Detect which cell encompasses the target text, then output its (x, y) center coordinate. 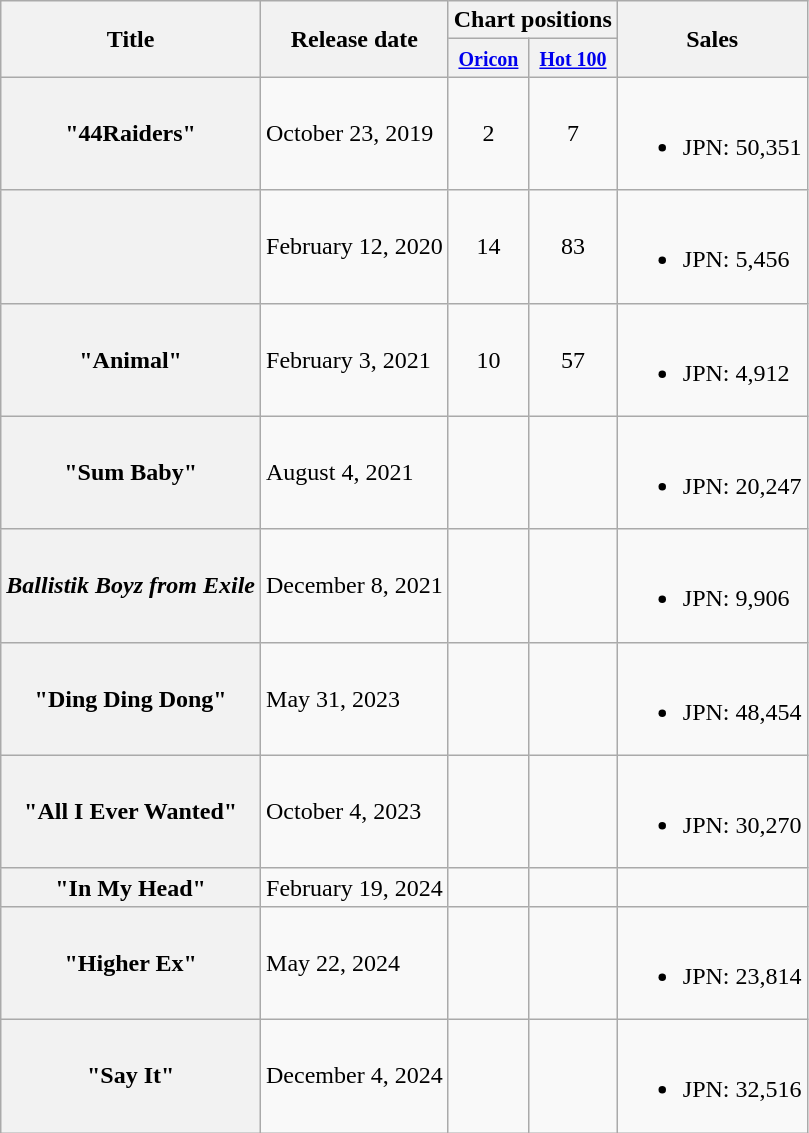
December 4, 2024 (355, 1076)
JPN: 32,516 (712, 1076)
February 19, 2024 (355, 887)
"Say It" (131, 1076)
JPN: 4,912 (712, 360)
Sales (712, 39)
Title (131, 39)
JPN: 50,351 (712, 134)
Hot 100 (574, 58)
"44Raiders" (131, 134)
"Sum Baby" (131, 472)
February 3, 2021 (355, 360)
JPN: 48,454 (712, 698)
57 (574, 360)
August 4, 2021 (355, 472)
14 (488, 246)
December 8, 2021 (355, 586)
"Animal" (131, 360)
October 4, 2023 (355, 812)
2 (488, 134)
JPN: 23,814 (712, 962)
JPN: 5,456 (712, 246)
JPN: 9,906 (712, 586)
JPN: 20,247 (712, 472)
83 (574, 246)
Oricon (488, 58)
May 31, 2023 (355, 698)
"All I Ever Wanted" (131, 812)
JPN: 30,270 (712, 812)
"Higher Ex" (131, 962)
10 (488, 360)
May 22, 2024 (355, 962)
7 (574, 134)
"In My Head" (131, 887)
February 12, 2020 (355, 246)
Release date (355, 39)
Chart positions (532, 20)
October 23, 2019 (355, 134)
"Ding Ding Dong" (131, 698)
Ballistik Boyz from Exile (131, 586)
